Identify which cell holds the provided text, then report its [X, Y] central coordinate. 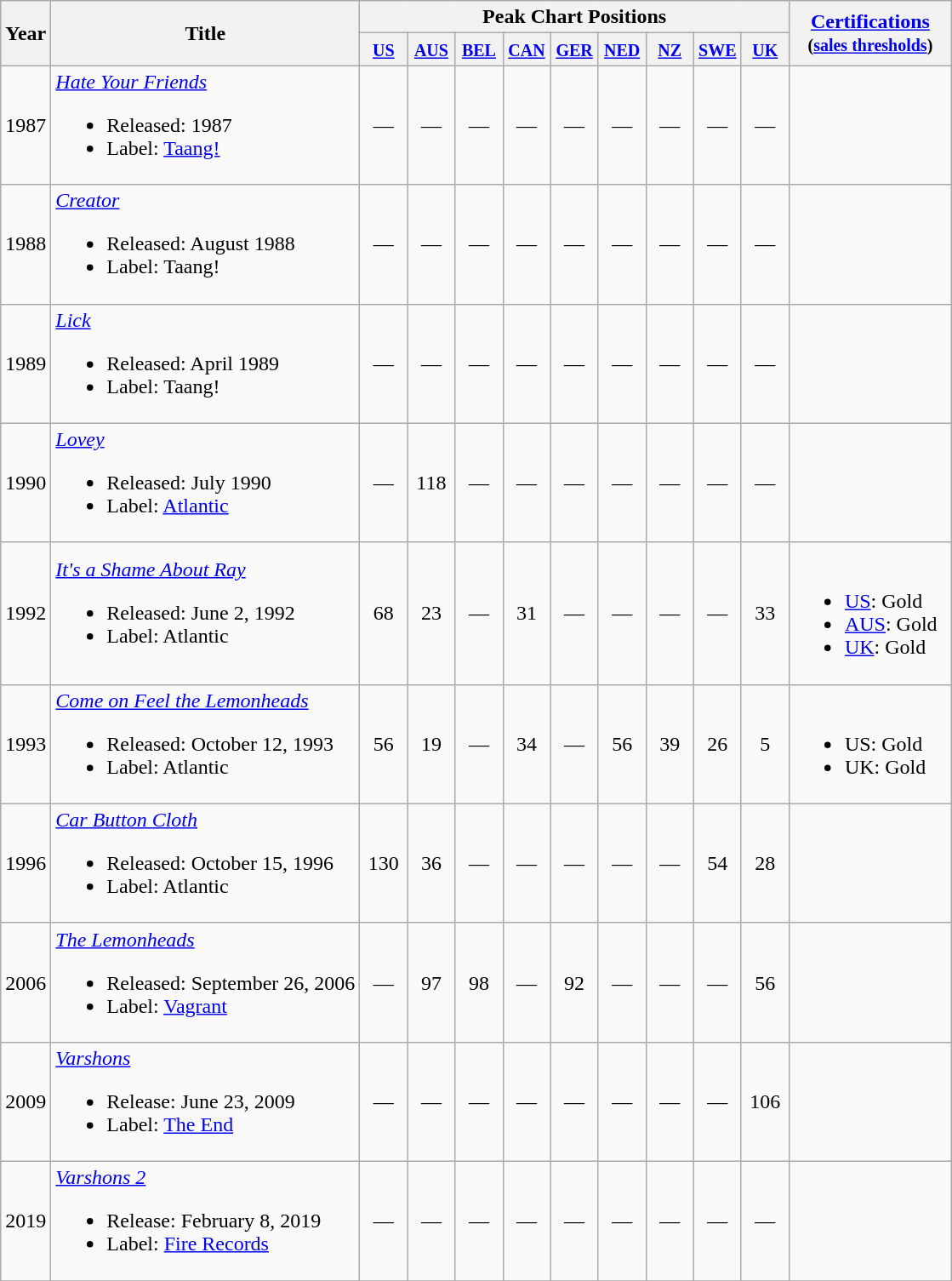
US: Gold UK: Gold [869, 744]
Certifications(sales thresholds) [869, 33]
LickReleased: April 1989Label: Taang! [206, 363]
Car Button ClothReleased: October 15, 1996Label: Atlantic [206, 863]
GER [574, 49]
19 [431, 744]
98 [479, 982]
Year [26, 33]
2006 [26, 982]
US: Gold AUS: Gold UK: Gold [869, 613]
5 [765, 744]
54 [717, 863]
1989 [26, 363]
34 [527, 744]
106 [765, 1101]
2019 [26, 1221]
1988 [26, 244]
NZ [670, 49]
Come on Feel the LemonheadsReleased: October 12, 1993Label: Atlantic [206, 744]
118 [431, 483]
VarshonsRelease: June 23, 2009Label: The End [206, 1101]
92 [574, 982]
BEL [479, 49]
26 [717, 744]
39 [670, 744]
CAN [527, 49]
UK [765, 49]
36 [431, 863]
1990 [26, 483]
33 [765, 613]
97 [431, 982]
130 [384, 863]
US [384, 49]
LoveyReleased: July 1990Label: Atlantic [206, 483]
Hate Your FriendsReleased: 1987Label: Taang! [206, 125]
1987 [26, 125]
2009 [26, 1101]
68 [384, 613]
It's a Shame About RayReleased: June 2, 1992Label: Atlantic [206, 613]
The LemonheadsReleased: September 26, 2006Label: Vagrant [206, 982]
23 [431, 613]
Title [206, 33]
Varshons 2Release: February 8, 2019Label: Fire Records [206, 1221]
SWE [717, 49]
CreatorReleased: August 1988Label: Taang! [206, 244]
1992 [26, 613]
Peak Chart Positions [575, 17]
28 [765, 863]
1993 [26, 744]
NED [622, 49]
1996 [26, 863]
AUS [431, 49]
31 [527, 613]
